Locate the cell with the specified text and output its [X, Y] center coordinate. 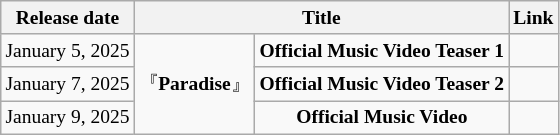
『Paradise』 [194, 84]
Title [322, 18]
Link [534, 18]
January 5, 2025 [68, 50]
Official Music Video [382, 118]
January 7, 2025 [68, 84]
Release date [68, 18]
Official Music Video Teaser 2 [382, 84]
January 9, 2025 [68, 118]
Official Music Video Teaser 1 [382, 50]
